Pinpoint the cell where the given text exists, returning its (x, y) midpoint coordinate. 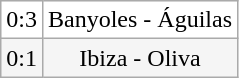
Banyoles - Águilas (140, 20)
0:3 (22, 20)
0:1 (22, 58)
Ibiza - Oliva (140, 58)
